Extract the (x, y) coordinate from the center of the cell holding the provided text.  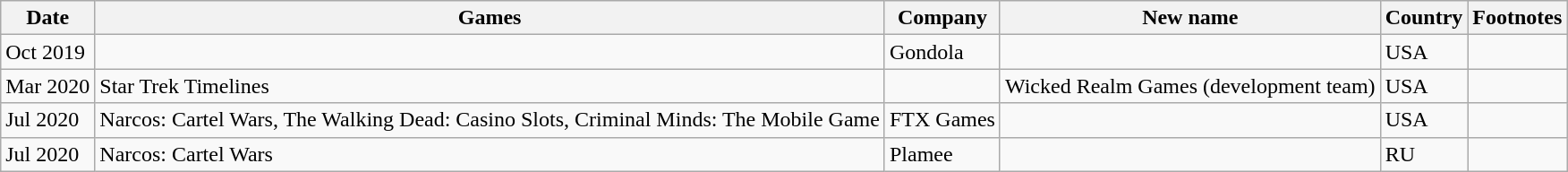
RU (1424, 154)
Plamee (942, 154)
Footnotes (1518, 18)
Mar 2020 (48, 86)
Narcos: Cartel Wars (490, 154)
Country (1424, 18)
Star Trek Timelines (490, 86)
Games (490, 18)
Company (942, 18)
Gondola (942, 52)
Narcos: Cartel Wars, The Walking Dead: Casino Slots, Criminal Minds: The Mobile Game (490, 120)
Oct 2019 (48, 52)
New name (1190, 18)
Wicked Realm Games (development team) (1190, 86)
FTX Games (942, 120)
Date (48, 18)
